Find where the given text appears and provide that cell's center as (x, y) coordinate. 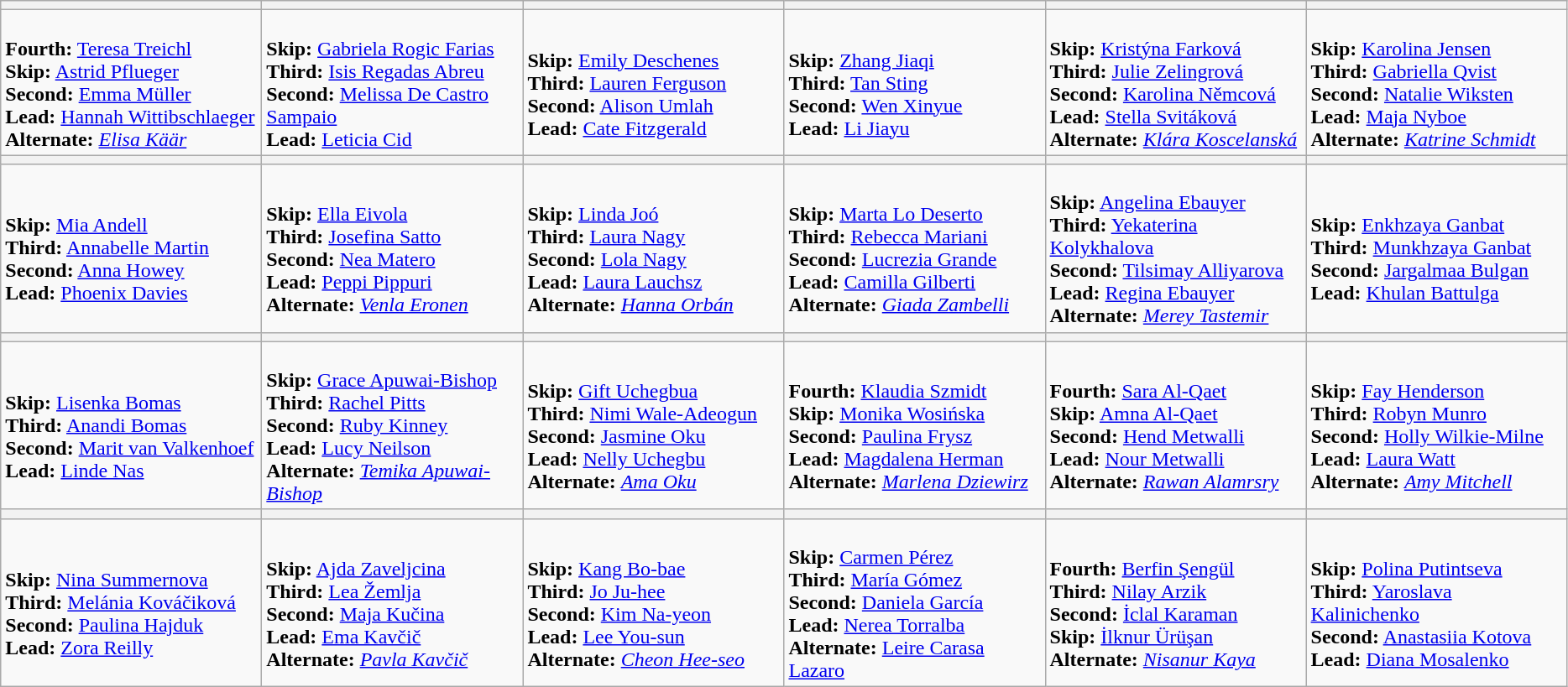
Skip: Karolina Jensen Third: Gabriella Qvist Second: Natalie Wiksten Lead: Maja Nyboe Alternate: Katrine Schmidt (1437, 82)
Skip: Ajda Zaveljcina Third: Lea Žemlja Second: Maja Kučina Lead: Ema Kavčič Alternate: Pavla Kavčič (393, 602)
Fourth: Berfin Şengül Third: Nilay Arzik Second: İclal Karaman Skip: İlknur Ürüşan Alternate: Nisanur Kaya (1175, 602)
Skip: Gabriela Rogic Farias Third: Isis Regadas Abreu Second: Melissa De Castro Sampaio Lead: Leticia Cid (393, 82)
Fourth: Sara Al-Qaet Skip: Amna Al-Qaet Second: Hend Metwalli Lead: Nour Metwalli Alternate: Rawan Alamrsry (1175, 425)
Skip: Kang Bo-bae Third: Jo Ju-hee Second: Kim Na-yeon Lead: Lee You-sun Alternate: Cheon Hee-seo (653, 602)
Skip: Angelina Ebauyer Third: Yekaterina Kolykhalova Second: Tilsimay Alliyarova Lead: Regina Ebauyer Alternate: Merey Tastemir (1175, 248)
Skip: Kristýna Farková Third: Julie Zelingrová Second: Karolina Němcová Lead: Stella Svitáková Alternate: Klára Koscelanská (1175, 82)
Skip: Zhang Jiaqi Third: Tan Sting Second: Wen Xinyue Lead: Li Jiayu (915, 82)
Skip: Nina Summernova Third: Melánia Kováčiková Second: Paulina Hajduk Lead: Zora Reilly (131, 602)
Skip: Grace Apuwai-Bishop Third: Rachel Pitts Second: Ruby Kinney Lead: Lucy Neilson Alternate: Temika Apuwai-Bishop (393, 425)
Skip: Emily Deschenes Third: Lauren Ferguson Second: Alison Umlah Lead: Cate Fitzgerald (653, 82)
Skip: Fay Henderson Third: Robyn Munro Second: Holly Wilkie-Milne Lead: Laura Watt Alternate: Amy Mitchell (1437, 425)
Skip: Marta Lo Deserto Third: Rebecca Mariani Second: Lucrezia Grande Lead: Camilla Gilberti Alternate: Giada Zambelli (915, 248)
Fourth: Klaudia Szmidt Skip: Monika Wosińska Second: Paulina Frysz Lead: Magdalena Herman Alternate: Marlena Dziewirz (915, 425)
Skip: Ella Eivola Third: Josefina Satto Second: Nea Matero Lead: Peppi Pippuri Alternate: Venla Eronen (393, 248)
Skip: Polina Putintseva Third: Yaroslava Kalinichenko Second: Anastasiia Kotova Lead: Diana Mosalenko (1437, 602)
Skip: Linda Joó Third: Laura Nagy Second: Lola Nagy Lead: Laura Lauchsz Alternate: Hanna Orbán (653, 248)
Skip: Gift Uchegbua Third: Nimi Wale-Adeogun Second: Jasmine Oku Lead: Nelly Uchegbu Alternate: Ama Oku (653, 425)
Skip: Mia Andell Third: Annabelle Martin Second: Anna Howey Lead: Phoenix Davies (131, 248)
Fourth: Teresa Treichl Skip: Astrid Pflueger Second: Emma Müller Lead: Hannah Wittibschlaeger Alternate: Elisa Käär (131, 82)
Skip: Carmen Pérez Third: María Gómez Second: Daniela García Lead: Nerea Torralba Alternate: Leire Carasa Lazaro (915, 602)
Skip: Lisenka Bomas Third: Anandi Bomas Second: Marit van Valkenhoef Lead: Linde Nas (131, 425)
Skip: Enkhzaya Ganbat Third: Munkhzaya Ganbat Second: Jargalmaa Bulgan Lead: Khulan Battulga (1437, 248)
